From the cell containing the given text, extract its center point as (x, y) coordinate. 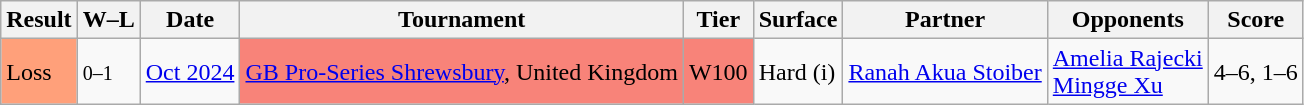
W100 (718, 72)
Result (39, 20)
Loss (39, 72)
Tournament (462, 20)
Score (1256, 20)
0–1 (108, 72)
Tier (718, 20)
Date (190, 20)
W–L (108, 20)
GB Pro-Series Shrewsbury, United Kingdom (462, 72)
Opponents (1128, 20)
Oct 2024 (190, 72)
Hard (i) (798, 72)
Ranah Akua Stoiber (945, 72)
4–6, 1–6 (1256, 72)
Partner (945, 20)
Amelia Rajecki Mingge Xu (1128, 72)
Surface (798, 20)
